Provide the (x, y) coordinate of the cell's center where the given text is located.  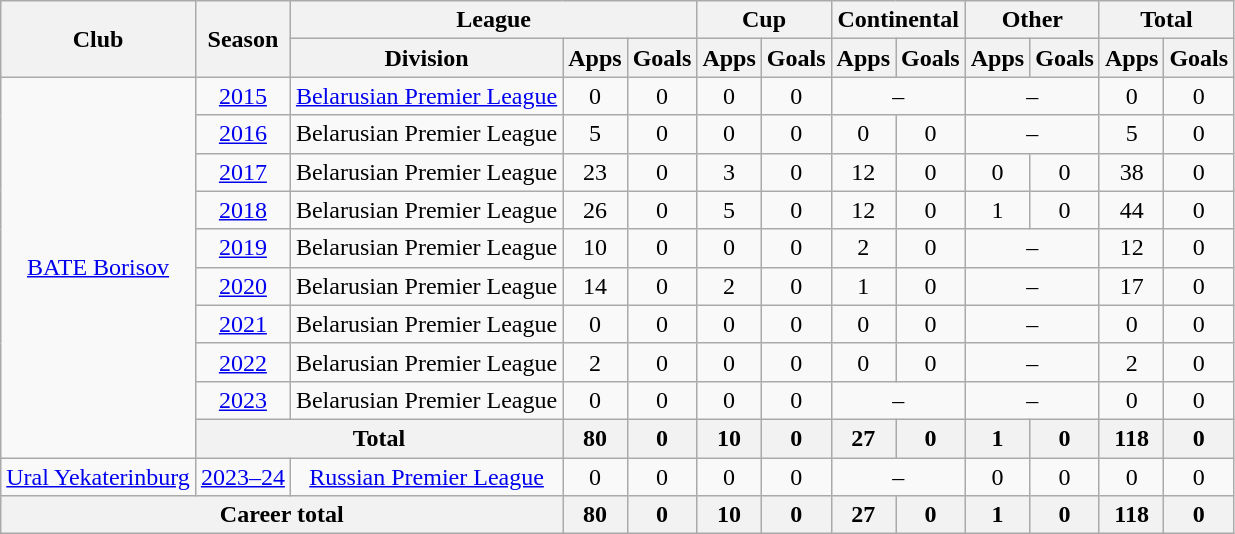
2018 (242, 210)
44 (1131, 210)
2022 (242, 362)
Club (98, 39)
2019 (242, 248)
Continental (898, 20)
14 (595, 286)
League (493, 20)
2023–24 (242, 477)
Russian Premier League (426, 477)
Career total (282, 515)
2016 (242, 134)
38 (1131, 172)
2015 (242, 96)
2020 (242, 286)
17 (1131, 286)
2017 (242, 172)
Other (1032, 20)
26 (595, 210)
Season (242, 39)
Ural Yekaterinburg (98, 477)
3 (729, 172)
2021 (242, 324)
Division (426, 58)
BATE Borisov (98, 268)
23 (595, 172)
Cup (764, 20)
2023 (242, 400)
